Return the (X, Y) coordinate for the center point of the cell that contains the specified text.  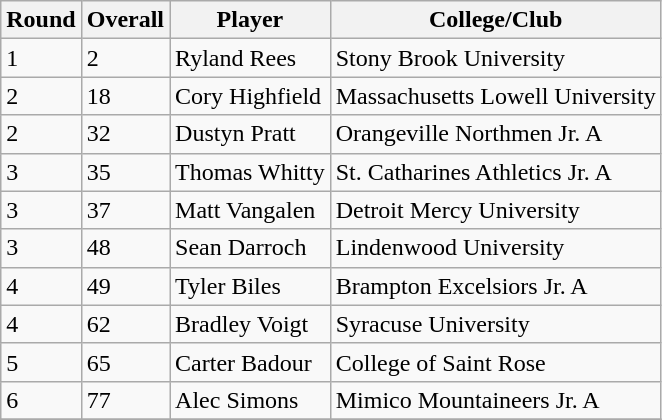
Bradley Voigt (250, 324)
32 (125, 134)
College of Saint Rose (496, 362)
Lindenwood University (496, 248)
Thomas Whitty (250, 172)
65 (125, 362)
Ryland Rees (250, 58)
48 (125, 248)
Player (250, 20)
Tyler Biles (250, 286)
49 (125, 286)
Brampton Excelsiors Jr. A (496, 286)
Alec Simons (250, 400)
77 (125, 400)
Sean Darroch (250, 248)
Stony Brook University (496, 58)
College/Club (496, 20)
6 (41, 400)
Carter Badour (250, 362)
Matt Vangalen (250, 210)
Cory Highfield (250, 96)
Dustyn Pratt (250, 134)
St. Catharines Athletics Jr. A (496, 172)
1 (41, 58)
Mimico Mountaineers Jr. A (496, 400)
Overall (125, 20)
Detroit Mercy University (496, 210)
35 (125, 172)
Round (41, 20)
18 (125, 96)
Massachusetts Lowell University (496, 96)
5 (41, 362)
Orangeville Northmen Jr. A (496, 134)
37 (125, 210)
62 (125, 324)
Syracuse University (496, 324)
